Determine the (X, Y) coordinate at the center of the cell enclosing the given text.  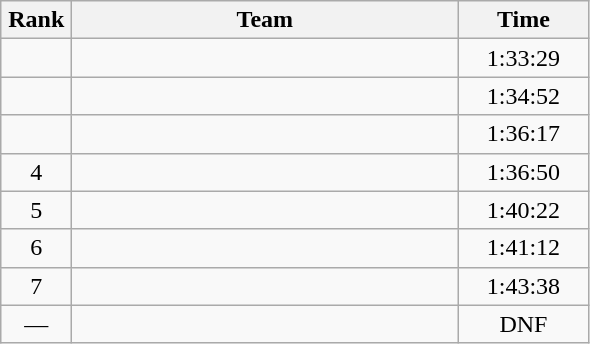
1:40:22 (524, 210)
4 (36, 172)
1:41:12 (524, 248)
1:36:17 (524, 134)
7 (36, 286)
6 (36, 248)
Time (524, 20)
1:34:52 (524, 96)
Team (265, 20)
1:33:29 (524, 58)
1:36:50 (524, 172)
— (36, 324)
Rank (36, 20)
5 (36, 210)
DNF (524, 324)
1:43:38 (524, 286)
